Identify which cell holds the provided text, then report its (X, Y) central coordinate. 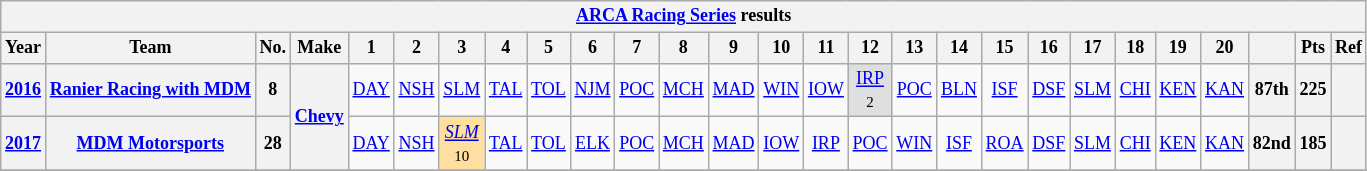
SLM10 (462, 144)
15 (1004, 48)
4 (506, 48)
12 (870, 48)
3 (462, 48)
5 (548, 48)
19 (1178, 48)
18 (1135, 48)
87th (1272, 90)
ELK (592, 144)
13 (914, 48)
IRP (826, 144)
225 (1313, 90)
Make (319, 48)
Ranier Racing with MDM (150, 90)
1 (371, 48)
10 (782, 48)
ROA (1004, 144)
16 (1049, 48)
MDM Motorsports (150, 144)
20 (1225, 48)
185 (1313, 144)
2016 (24, 90)
17 (1093, 48)
2017 (24, 144)
Team (150, 48)
28 (272, 144)
Chevy (319, 116)
Ref (1349, 48)
NJM (592, 90)
BLN (960, 90)
Year (24, 48)
7 (637, 48)
6 (592, 48)
Pts (1313, 48)
9 (734, 48)
2 (416, 48)
No. (272, 48)
11 (826, 48)
IRP2 (870, 90)
14 (960, 48)
82nd (1272, 144)
ARCA Racing Series results (684, 16)
